Extract the (X, Y) coordinate from the center of the cell holding the provided text.  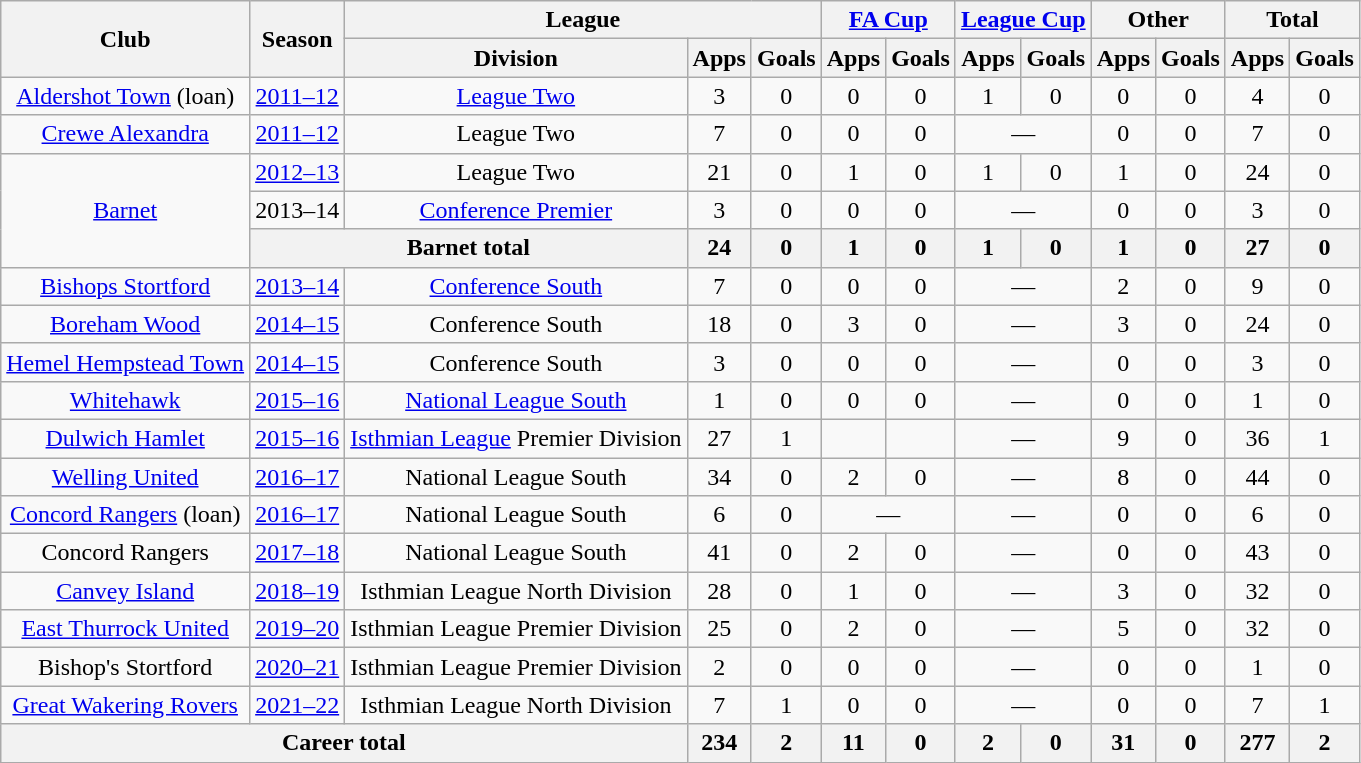
Barnet (126, 210)
21 (719, 172)
Welling United (126, 477)
Boreham Wood (126, 324)
League Cup (1023, 20)
East Thurrock United (126, 629)
League (584, 20)
2017–18 (298, 553)
Bishop's Stortford (126, 667)
Other (1158, 20)
277 (1257, 743)
Canvey Island (126, 591)
18 (719, 324)
31 (1123, 743)
Division (516, 58)
2021–22 (298, 705)
Total (1292, 20)
Bishops Stortford (126, 286)
Barnet total (468, 248)
2012–13 (298, 172)
2019–20 (298, 629)
36 (1257, 438)
Club (126, 39)
5 (1123, 629)
Concord Rangers (loan) (126, 515)
25 (719, 629)
Dulwich Hamlet (126, 438)
Season (298, 39)
Great Wakering Rovers (126, 705)
28 (719, 591)
Conference Premier (516, 210)
Aldershot Town (loan) (126, 96)
8 (1123, 477)
Hemel Hempstead Town (126, 362)
44 (1257, 477)
4 (1257, 96)
41 (719, 553)
FA Cup (888, 20)
234 (719, 743)
Crewe Alexandra (126, 134)
Career total (344, 743)
Concord Rangers (126, 553)
2018–19 (298, 591)
Whitehawk (126, 400)
43 (1257, 553)
34 (719, 477)
2020–21 (298, 667)
11 (853, 743)
